Detect which cell encompasses the target text, then output its (X, Y) center coordinate. 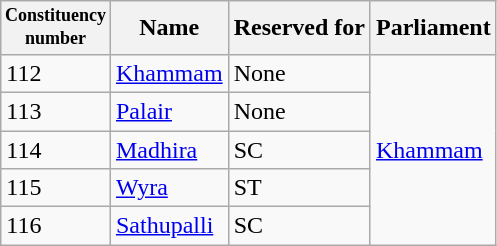
Palair (169, 111)
115 (56, 188)
114 (56, 150)
Reserved for (299, 28)
ST (299, 188)
112 (56, 73)
Wyra (169, 188)
Parliament (433, 28)
Madhira (169, 150)
Sathupalli (169, 226)
116 (56, 226)
113 (56, 111)
Name (169, 28)
Constituency number (56, 28)
